Detect which cell encompasses the target text, then output its (x, y) center coordinate. 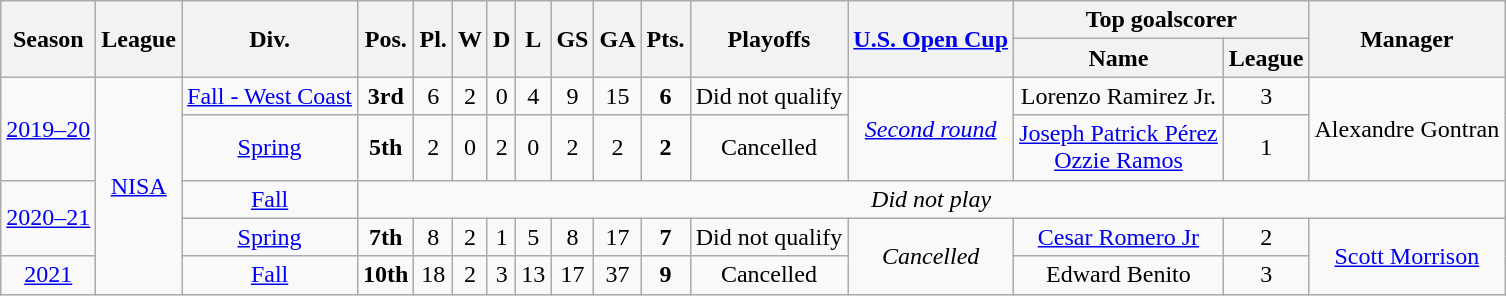
Cesar Romero Jr (1119, 237)
Top goalscorer (1162, 20)
Playoffs (769, 39)
GA (618, 39)
3rd (386, 96)
Pl. (433, 39)
Lorenzo Ramirez Jr. (1119, 96)
37 (618, 275)
L (534, 39)
Scott Morrison (1407, 256)
U.S. Open Cup (931, 39)
Did not play (932, 199)
Name (1119, 58)
Second round (931, 128)
5 (534, 237)
Pts. (666, 39)
Alexandre Gontran (1407, 128)
7 (666, 237)
Edward Benito (1119, 275)
4 (534, 96)
NISA (139, 186)
2019–20 (48, 128)
Joseph Patrick Pérez Ozzie Ramos (1119, 148)
Manager (1407, 39)
W (470, 39)
Div. (270, 39)
10th (386, 275)
GS (572, 39)
Season (48, 39)
15 (618, 96)
2021 (48, 275)
13 (534, 275)
Fall - West Coast (270, 96)
18 (433, 275)
7th (386, 237)
2020–21 (48, 218)
D (501, 39)
5th (386, 148)
Pos. (386, 39)
